Pinpoint the cell where the given text exists, returning its [X, Y] midpoint coordinate. 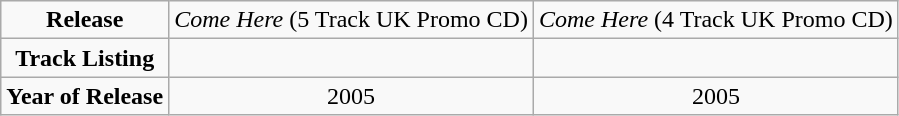
Track Listing [85, 58]
Release [85, 20]
Year of Release [85, 96]
Come Here (4 Track UK Promo CD) [716, 20]
Come Here (5 Track UK Promo CD) [352, 20]
